From the cell containing the given text, extract its center point as [x, y] coordinate. 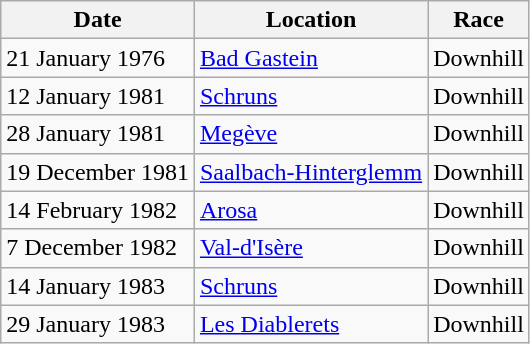
21 January 1976 [98, 58]
7 December 1982 [98, 248]
14 February 1982 [98, 210]
Les Diablerets [310, 324]
12 January 1981 [98, 96]
Saalbach-Hinterglemm [310, 172]
Bad Gastein [310, 58]
Race [479, 20]
28 January 1981 [98, 134]
Date [98, 20]
14 January 1983 [98, 286]
Val-d'Isère [310, 248]
Location [310, 20]
Arosa [310, 210]
Megève [310, 134]
29 January 1983 [98, 324]
19 December 1981 [98, 172]
